Locate the cell with the specified text and output its [x, y] center coordinate. 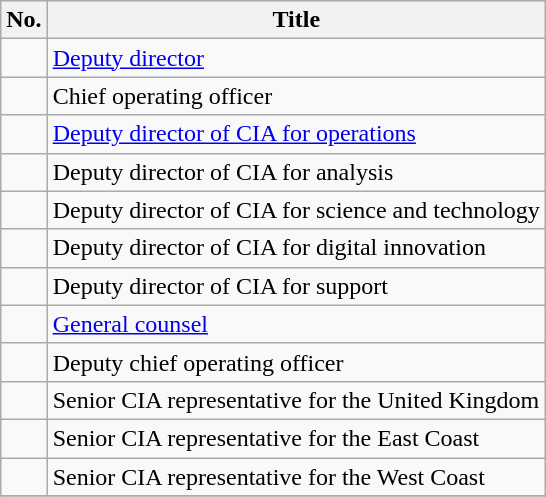
No. [24, 20]
Senior CIA representative for the East Coast [296, 438]
Deputy director of CIA for analysis [296, 172]
Senior CIA representative for the West Coast [296, 477]
Deputy director [296, 58]
Chief operating officer [296, 96]
Deputy director of CIA for digital innovation [296, 248]
Title [296, 20]
Senior CIA representative for the United Kingdom [296, 400]
Deputy chief operating officer [296, 362]
General counsel [296, 324]
Deputy director of CIA for support [296, 286]
Deputy director of CIA for science and technology [296, 210]
Deputy director of CIA for operations [296, 134]
